Return the [x, y] coordinate for the center point of the cell that contains the specified text.  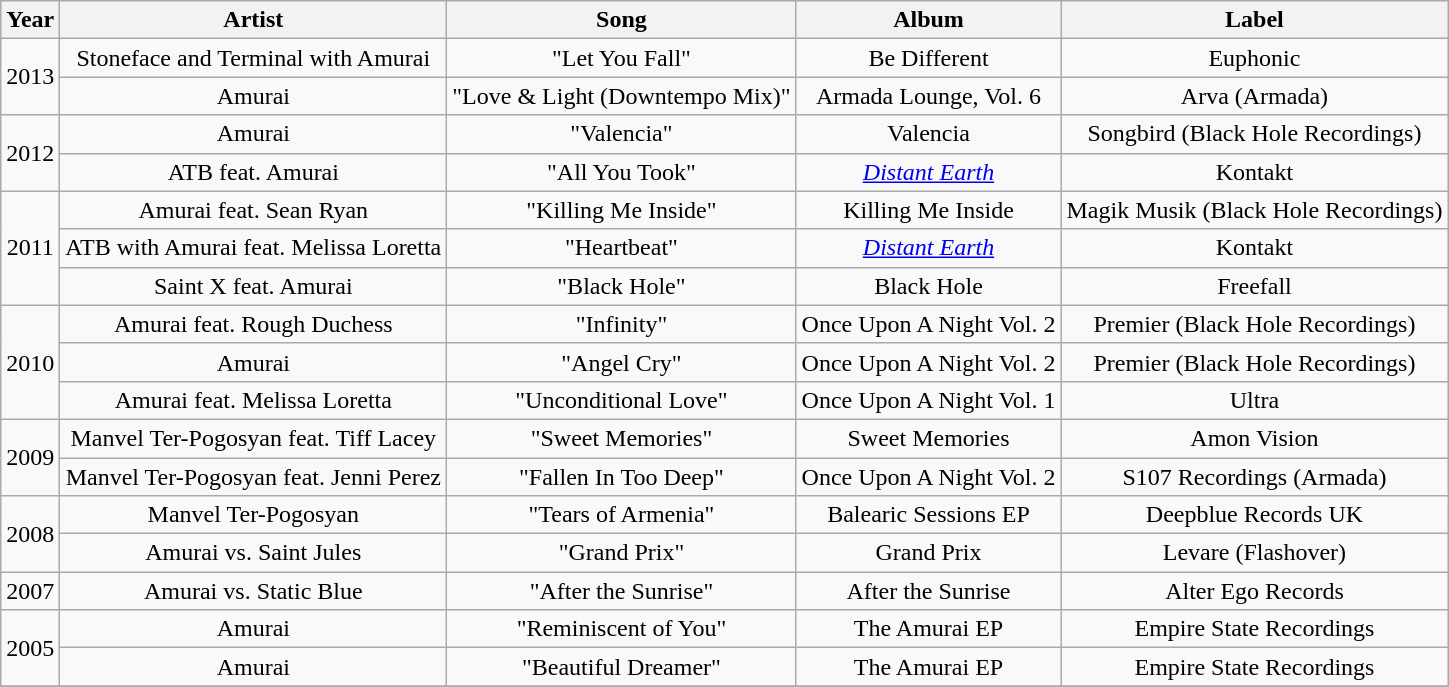
Manvel Ter-Pogosyan feat. Tiff Lacey [254, 438]
Amurai vs. Static Blue [254, 591]
2013 [30, 77]
"Infinity" [622, 324]
Euphonic [1254, 58]
"Love & Light (Downtempo Mix)" [622, 96]
"Black Hole" [622, 286]
Deepblue Records UK [1254, 515]
Year [30, 20]
Grand Prix [928, 553]
Manvel Ter-Pogosyan [254, 515]
2008 [30, 534]
Alter Ego Records [1254, 591]
"After the Sunrise" [622, 591]
Armada Lounge, Vol. 6 [928, 96]
Amurai feat. Melissa Loretta [254, 400]
Sweet Memories [928, 438]
Amurai vs. Saint Jules [254, 553]
"Reminiscent of You" [622, 629]
S107 Recordings (Armada) [1254, 477]
Amurai feat. Rough Duchess [254, 324]
Arva (Armada) [1254, 96]
Songbird (Black Hole Recordings) [1254, 134]
"Unconditional Love" [622, 400]
"Sweet Memories" [622, 438]
Balearic Sessions EP [928, 515]
After the Sunrise [928, 591]
"Heartbeat" [622, 248]
2007 [30, 591]
"Fallen In Too Deep" [622, 477]
Valencia [928, 134]
Killing Me Inside [928, 210]
2011 [30, 248]
Album [928, 20]
"Beautiful Dreamer" [622, 667]
2005 [30, 648]
Levare (Flashover) [1254, 553]
Amurai feat. Sean Ryan [254, 210]
"Angel Cry" [622, 362]
2010 [30, 362]
Ultra [1254, 400]
Artist [254, 20]
"Valencia" [622, 134]
Manvel Ter-Pogosyan feat. Jenni Perez [254, 477]
"Killing Me Inside" [622, 210]
2012 [30, 153]
"Let You Fall" [622, 58]
Freefall [1254, 286]
"Grand Prix" [622, 553]
"All You Took" [622, 172]
2009 [30, 457]
Once Upon A Night Vol. 1 [928, 400]
Black Hole [928, 286]
Label [1254, 20]
Song [622, 20]
Amon Vision [1254, 438]
Stoneface and Terminal with Amurai [254, 58]
ATB feat. Amurai [254, 172]
ATB with Amurai feat. Melissa Loretta [254, 248]
Be Different [928, 58]
"Tears of Armenia" [622, 515]
Saint X feat. Amurai [254, 286]
Magik Musik (Black Hole Recordings) [1254, 210]
